Locate the cell with the specified text and output its (x, y) center coordinate. 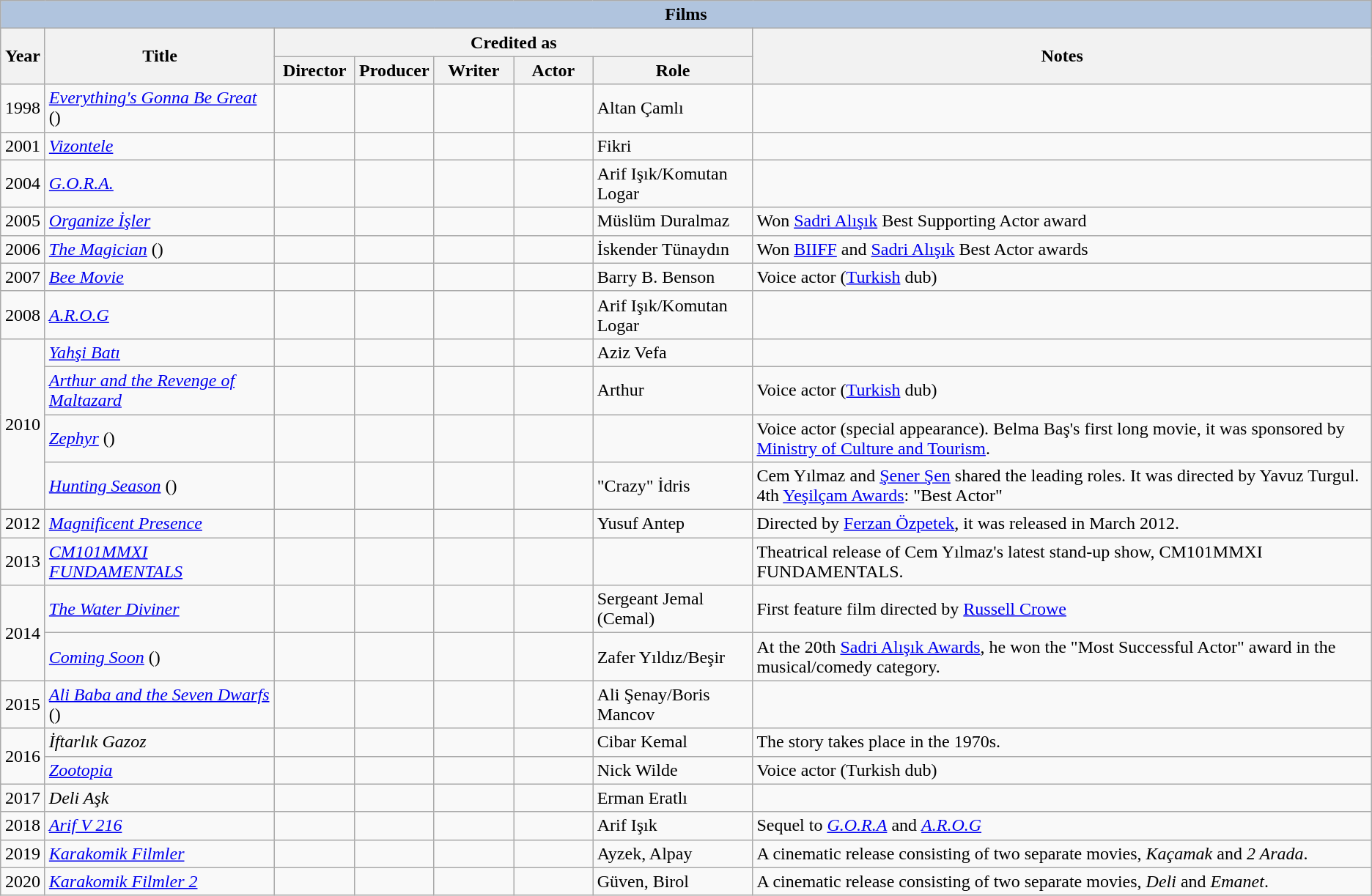
Zephyr () (160, 438)
G.O.R.A. (160, 183)
Arthur and the Revenge of Maltazard (160, 390)
Zootopia (160, 770)
Hunting Season () (160, 486)
Theatrical release of Cem Yılmaz's latest stand-up show, CM101MMXI FUNDAMENTALS. (1062, 561)
Karakomik Filmler 2 (160, 881)
Yusuf Antep (673, 524)
Won Sadri Alışık Best Supporting Actor award (1062, 221)
A.R.O.G (160, 315)
Arif Işık (673, 826)
Sequel to G.O.R.A and A.R.O.G (1062, 826)
Producer (394, 70)
Role (673, 70)
Ayzek, Alpay (673, 854)
Güven, Birol (673, 881)
2017 (23, 798)
A cinematic release consisting of two separate movies, Kaçamak and 2 Arada. (1062, 854)
Voice actor (special appearance). Belma Baş's first long movie, it was sponsored by Ministry of Culture and Tourism. (1062, 438)
Sergeant Jemal (Cemal) (673, 610)
The Magician () (160, 249)
Ali Şenay/Boris Mancov (673, 705)
2018 (23, 826)
First feature film directed by Russell Crowe (1062, 610)
Barry B. Benson (673, 277)
2007 (23, 277)
Erman Eratlı (673, 798)
Karakomik Filmler (160, 854)
2015 (23, 705)
2014 (23, 633)
"Crazy" İdris (673, 486)
Vizontele (160, 146)
2004 (23, 183)
Fikri (673, 146)
2005 (23, 221)
The Water Diviner (160, 610)
İftarlık Gazoz (160, 742)
Aziz Vefa (673, 352)
Zafer Yıldız/Beşir (673, 656)
Cem Yılmaz and Şener Şen shared the leading roles. It was directed by Yavuz Turgul.4th Yeşilçam Awards: "Best Actor" (1062, 486)
Everything's Gonna Be Great () (160, 108)
Organize İşler (160, 221)
Coming Soon () (160, 656)
The story takes place in the 1970s. (1062, 742)
Nick Wilde (673, 770)
Won BIIFF and Sadri Alışık Best Actor awards (1062, 249)
Müslüm Duralmaz (673, 221)
Ali Baba and the Seven Dwarfs () (160, 705)
2016 (23, 756)
Credited as (514, 42)
2020 (23, 881)
CM101MMXI FUNDAMENTALS (160, 561)
Director (315, 70)
2006 (23, 249)
İskender Tünaydın (673, 249)
2001 (23, 146)
Bee Movie (160, 277)
Deli Aşk (160, 798)
Altan Çamlı (673, 108)
Year (23, 56)
Arthur (673, 390)
Directed by Ferzan Özpetek, it was released in March 2012. (1062, 524)
Arif V 216 (160, 826)
Films (686, 15)
At the 20th Sadri Alışık Awards, he won the "Most Successful Actor" award in the musical/comedy category. (1062, 656)
A cinematic release consisting of two separate movies, Deli and Emanet. (1062, 881)
2010 (23, 423)
2012 (23, 524)
1998 (23, 108)
2019 (23, 854)
Cibar Kemal (673, 742)
2008 (23, 315)
Notes (1062, 56)
2013 (23, 561)
Title (160, 56)
Actor (554, 70)
Magnificent Presence (160, 524)
Yahşi Batı (160, 352)
Writer (473, 70)
